From the cell containing the given text, extract its center point as [x, y] coordinate. 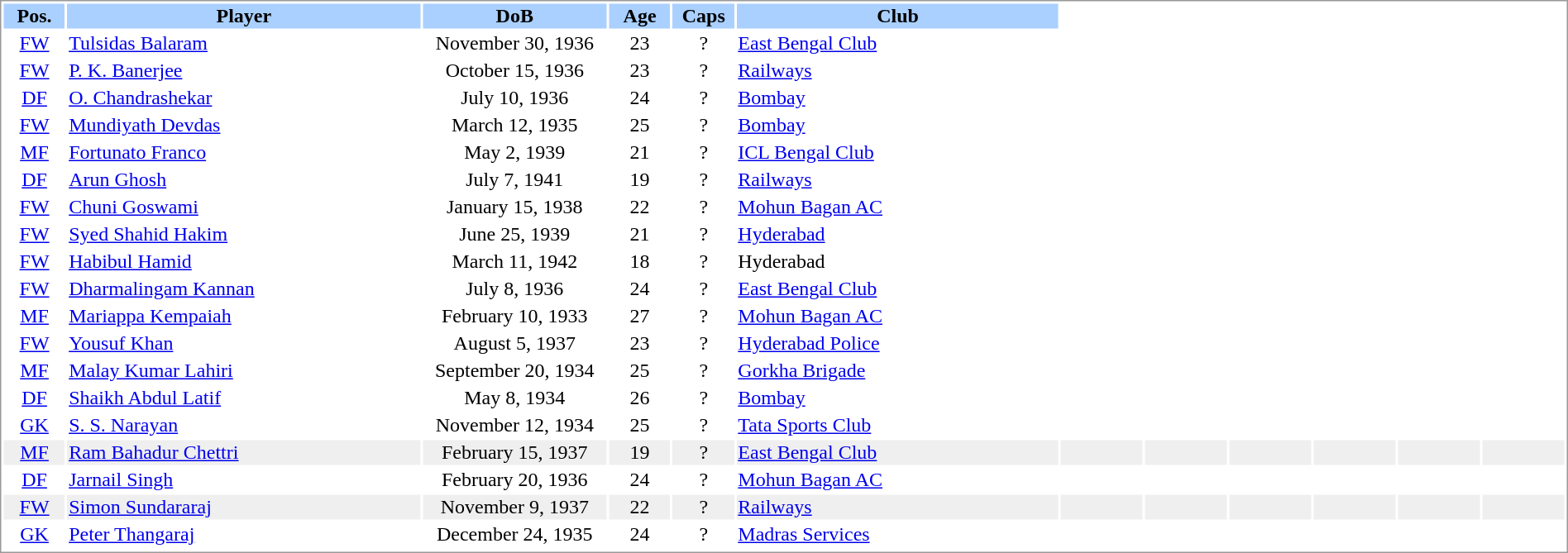
May 8, 1934 [514, 398]
October 15, 1936 [514, 70]
February 20, 1936 [514, 480]
Caps [704, 16]
August 5, 1937 [514, 343]
Shaikh Abdul Latif [244, 398]
Chuni Goswami [244, 207]
November 30, 1936 [514, 44]
26 [640, 398]
Mundiyath Devdas [244, 125]
DoB [514, 16]
Gorkha Brigade [898, 371]
June 25, 1939 [514, 234]
January 15, 1938 [514, 207]
Fortunato Franco [244, 153]
September 20, 1934 [514, 371]
Jarnail Singh [244, 480]
Tata Sports Club [898, 426]
Madras Services [898, 535]
18 [640, 262]
November 12, 1934 [514, 426]
Ram Bahadur Chettri [244, 452]
Pos. [34, 16]
Habibul Hamid [244, 262]
Malay Kumar Lahiri [244, 371]
Syed Shahid Hakim [244, 234]
Dharmalingam Kannan [244, 288]
Peter Thangaraj [244, 535]
Mariappa Kempaiah [244, 317]
February 10, 1933 [514, 317]
February 15, 1937 [514, 452]
Simon Sundararaj [244, 507]
P. K. Banerjee [244, 70]
December 24, 1935 [514, 535]
July 10, 1936 [514, 98]
ICL Bengal Club [898, 153]
S. S. Narayan [244, 426]
Hyderabad Police [898, 343]
Club [898, 16]
March 12, 1935 [514, 125]
March 11, 1942 [514, 262]
Age [640, 16]
May 2, 1939 [514, 153]
Yousuf Khan [244, 343]
Tulsidas Balaram [244, 44]
July 7, 1941 [514, 179]
O. Chandrashekar [244, 98]
July 8, 1936 [514, 288]
Player [244, 16]
Arun Ghosh [244, 179]
27 [640, 317]
November 9, 1937 [514, 507]
